Provide the (X, Y) coordinate of the cell's center where the given text is located.  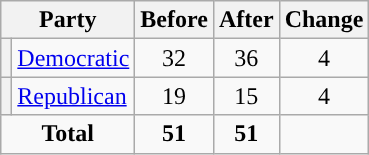
32 (174, 58)
Democratic (74, 58)
Party (68, 20)
19 (174, 96)
36 (246, 58)
Before (174, 20)
15 (246, 96)
Change (324, 20)
Total (68, 134)
Republican (74, 96)
After (246, 20)
